Extract the [x, y] coordinate from the center of the cell holding the provided text.  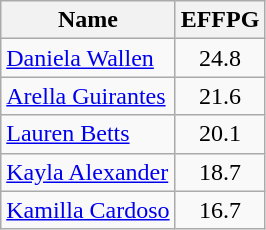
Kamilla Cardoso [88, 210]
Kayla Alexander [88, 172]
16.7 [220, 210]
Arella Guirantes [88, 96]
EFFPG [220, 20]
Name [88, 20]
21.6 [220, 96]
Daniela Wallen [88, 58]
24.8 [220, 58]
18.7 [220, 172]
Lauren Betts [88, 134]
20.1 [220, 134]
